Capture the cell that displays the provided text and extract its (x, y) central coordinate. 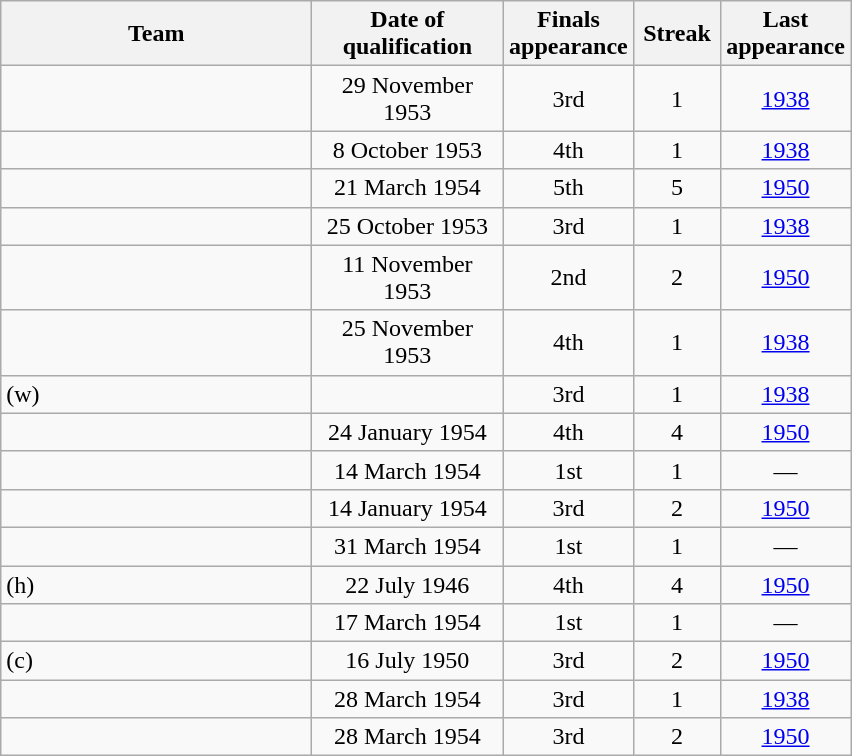
(c) (156, 661)
Finals appearance (568, 34)
Date of qualification (408, 34)
17 March 1954 (408, 623)
14 March 1954 (408, 470)
29 November 1953 (408, 98)
(h) (156, 585)
Streak (677, 34)
5 (677, 188)
2nd (568, 278)
14 January 1954 (408, 508)
31 March 1954 (408, 546)
25 October 1953 (408, 226)
16 July 1950 (408, 661)
8 October 1953 (408, 150)
24 January 1954 (408, 432)
11 November 1953 (408, 278)
(w) (156, 394)
Last appearance (786, 34)
21 March 1954 (408, 188)
22 July 1946 (408, 585)
5th (568, 188)
Team (156, 34)
25 November 1953 (408, 342)
